For the text-containing cell, return its midpoint in [x, y] coordinate format. 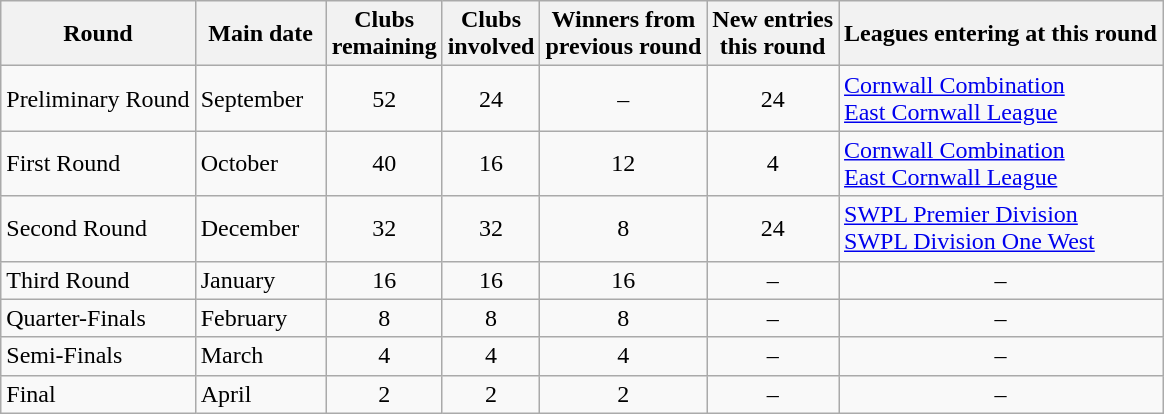
February [260, 318]
Winners fromprevious round [624, 34]
52 [384, 98]
September [260, 98]
12 [624, 164]
Quarter-Finals [98, 318]
January [260, 280]
New entriesthis round [773, 34]
March [260, 356]
Clubsinvolved [491, 34]
Round [98, 34]
40 [384, 164]
Preliminary Round [98, 98]
Clubsremaining [384, 34]
Leagues entering at this round [1001, 34]
Third Round [98, 280]
Main date [260, 34]
April [260, 394]
December [260, 228]
Second Round [98, 228]
October [260, 164]
SWPL Premier DivisionSWPL Division One West [1001, 228]
First Round [98, 164]
Semi-Finals [98, 356]
Final [98, 394]
